Identify which cell holds the provided text, then report its (X, Y) central coordinate. 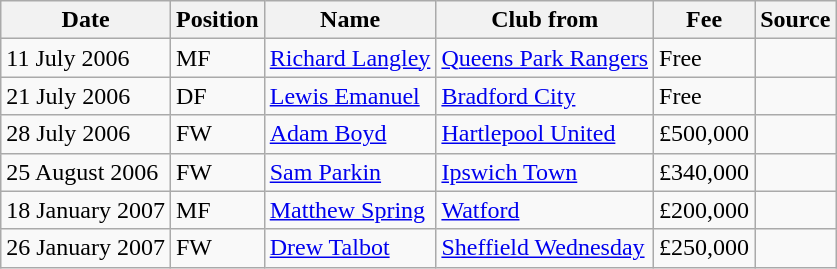
Sam Parkin (350, 172)
26 January 2007 (86, 248)
Ipswich Town (545, 172)
DF (217, 96)
Watford (545, 210)
Bradford City (545, 96)
Name (350, 20)
£340,000 (704, 172)
Adam Boyd (350, 134)
£250,000 (704, 248)
Matthew Spring (350, 210)
Hartlepool United (545, 134)
Club from (545, 20)
Source (796, 20)
Richard Langley (350, 58)
Lewis Emanuel (350, 96)
25 August 2006 (86, 172)
18 January 2007 (86, 210)
Drew Talbot (350, 248)
Position (217, 20)
Queens Park Rangers (545, 58)
£500,000 (704, 134)
28 July 2006 (86, 134)
£200,000 (704, 210)
11 July 2006 (86, 58)
Date (86, 20)
Fee (704, 20)
21 July 2006 (86, 96)
Sheffield Wednesday (545, 248)
